For the text-containing cell, return its midpoint in [X, Y] coordinate format. 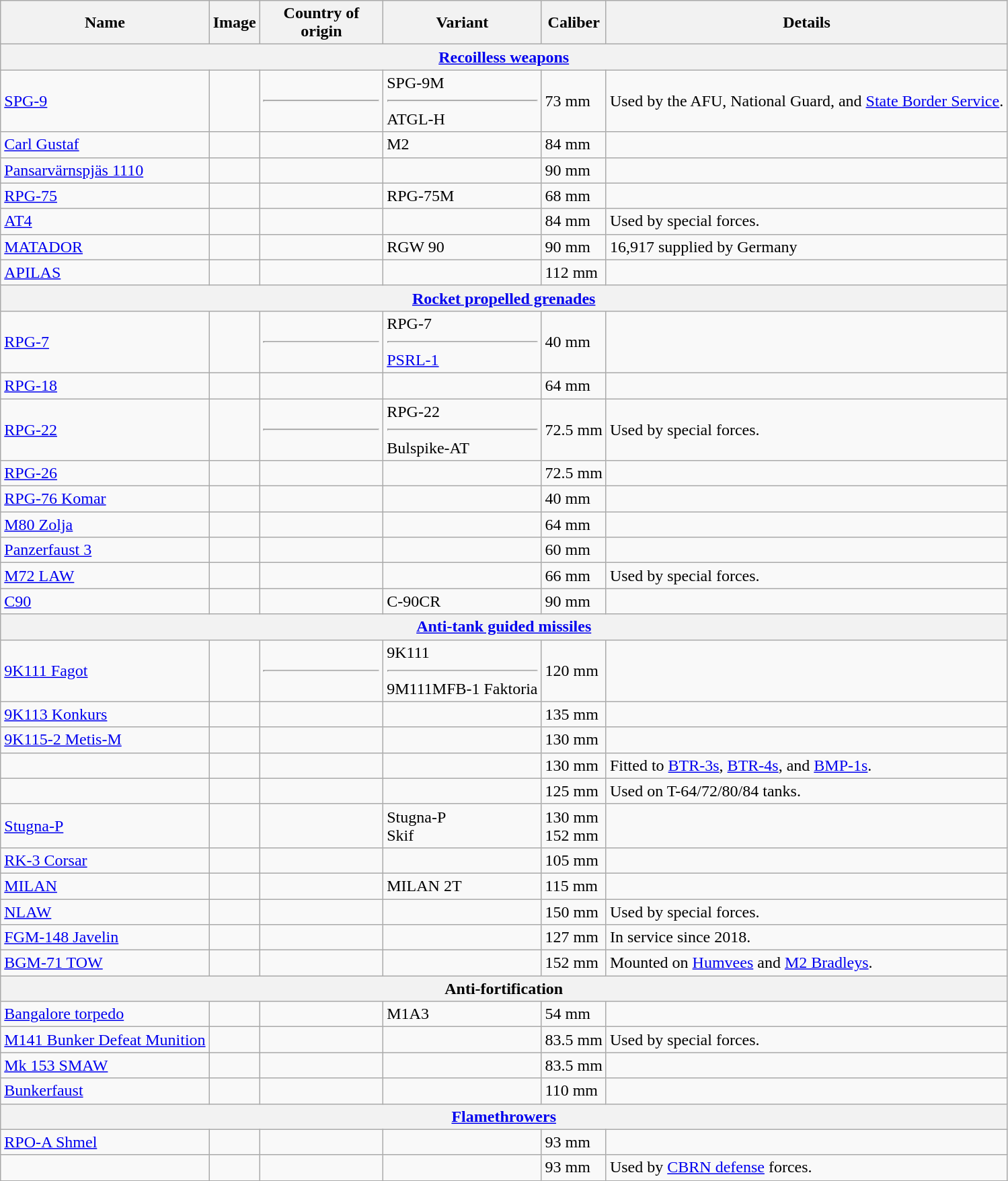
M80 Zolja [105, 525]
130 mm152 mm [574, 826]
105 mm [574, 860]
RPG-26 [105, 473]
RPG-7PSRL-1 [463, 342]
66 mm [574, 576]
Stugna-P [105, 826]
FGM-148 Javelin [105, 938]
APILAS [105, 272]
9K1119M111MFB-1 Faktoria [463, 671]
9K115-2 Metis-M [105, 740]
MATADOR [105, 247]
BGM-71 TOW [105, 963]
Country of origin [321, 23]
Carl Gustaf [105, 145]
RPG-7 [105, 342]
54 mm [574, 1014]
Mk 153 SMAW [105, 1065]
125 mm [574, 791]
Pansarvärnspjäs 1110 [105, 170]
M1A3 [463, 1014]
MILAN 2T [463, 886]
127 mm [574, 938]
RPG-76 Komar [105, 499]
AT4 [105, 221]
115 mm [574, 886]
SPG-9 [105, 101]
9K113 Konkurs [105, 714]
152 mm [574, 963]
Used by the AFU, National Guard, and State Border Service. [806, 101]
RPO-A Shmel [105, 1142]
RPG-75M [463, 196]
M141 Bunker Defeat Munition [105, 1040]
Image [234, 23]
Stugna-PSkif [463, 826]
Variant [463, 23]
Details [806, 23]
73 mm [574, 101]
150 mm [574, 911]
RPG-22Bulspike-AT [463, 429]
Name [105, 23]
M72 LAW [105, 576]
120 mm [574, 671]
Rocket propelled grenades [504, 298]
Anti-fortification [504, 989]
9K111 Fagot [105, 671]
Flamethrowers [504, 1116]
RPG-18 [105, 385]
135 mm [574, 714]
C90 [105, 601]
SPG-9MATGL-H [463, 101]
112 mm [574, 272]
16,917 supplied by Germany [806, 247]
Fitted to BTR-3s, BTR-4s, and BMP-1s. [806, 765]
Used by CBRN defense forces. [806, 1168]
RPG-22 [105, 429]
RK-3 Corsar [105, 860]
68 mm [574, 196]
Panzerfaust 3 [105, 550]
Bunkerfaust [105, 1091]
Recoilless weapons [504, 57]
60 mm [574, 550]
RGW 90 [463, 247]
C-90CR [463, 601]
M2 [463, 145]
MILAN [105, 886]
Mounted on Humvees and M2 Bradleys. [806, 963]
110 mm [574, 1091]
Anti-tank guided missiles [504, 627]
Caliber [574, 23]
NLAW [105, 911]
Bangalore torpedo [105, 1014]
RPG-75 [105, 196]
Used on T-64/72/80/84 tanks. [806, 791]
In service since 2018. [806, 938]
